Search for the cell housing the specified text and yield its (X, Y) center coordinate. 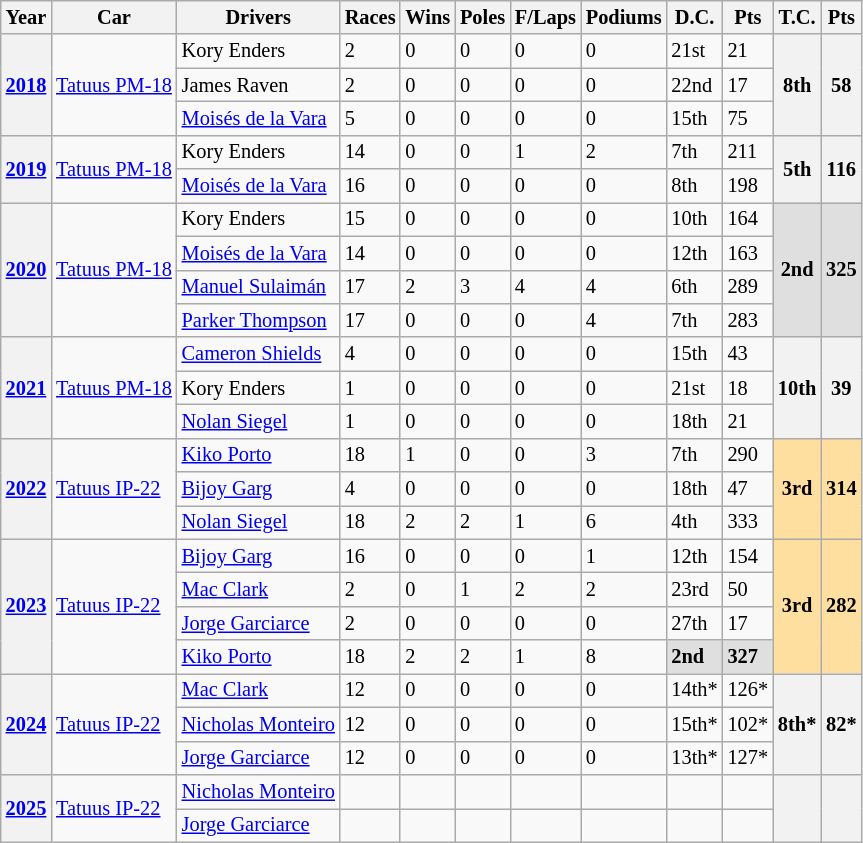
39 (841, 388)
23rd (694, 589)
D.C. (694, 17)
6 (624, 522)
Car (114, 17)
15th* (694, 724)
14th* (694, 690)
8th* (797, 724)
116 (841, 168)
126* (748, 690)
James Raven (258, 85)
290 (748, 455)
Podiums (624, 17)
282 (841, 606)
Poles (482, 17)
58 (841, 84)
T.C. (797, 17)
164 (748, 219)
Cameron Shields (258, 354)
127* (748, 758)
15 (370, 219)
50 (748, 589)
22nd (694, 85)
75 (748, 118)
47 (748, 489)
5 (370, 118)
13th* (694, 758)
289 (748, 287)
43 (748, 354)
283 (748, 320)
Wins (428, 17)
6th (694, 287)
2023 (26, 606)
82* (841, 724)
102* (748, 724)
325 (841, 270)
2020 (26, 270)
2025 (26, 808)
4th (694, 522)
5th (797, 168)
Drivers (258, 17)
211 (748, 152)
27th (694, 623)
314 (841, 488)
327 (748, 657)
2019 (26, 168)
Year (26, 17)
333 (748, 522)
163 (748, 253)
2018 (26, 84)
2021 (26, 388)
8 (624, 657)
Manuel Sulaimán (258, 287)
Races (370, 17)
198 (748, 186)
Parker Thompson (258, 320)
154 (748, 556)
2024 (26, 724)
2022 (26, 488)
F/Laps (546, 17)
